Detect which cell encompasses the target text, then output its (X, Y) center coordinate. 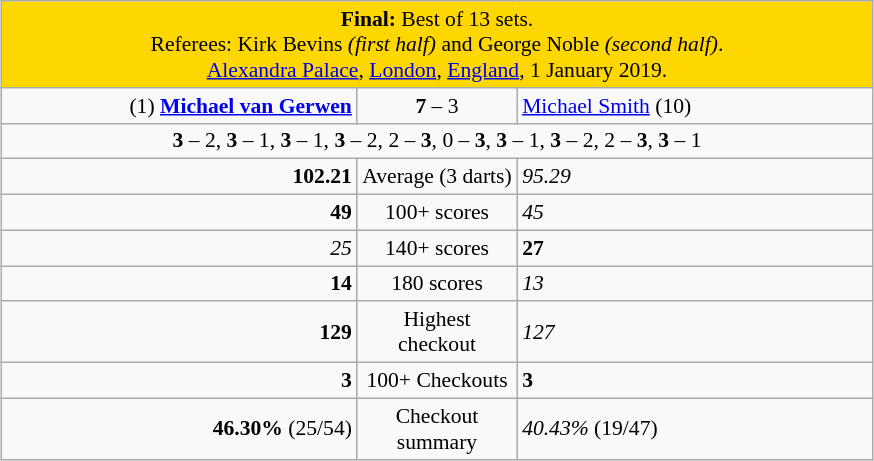
95.29 (694, 177)
46.30% (25/54) (180, 428)
100+ Checkouts (437, 381)
14 (180, 284)
27 (694, 248)
Michael Smith (10) (694, 106)
140+ scores (437, 248)
7 – 3 (437, 106)
49 (180, 213)
13 (694, 284)
Highest checkout (437, 332)
Average (3 darts) (437, 177)
127 (694, 332)
102.21 (180, 177)
129 (180, 332)
(1) Michael van Gerwen (180, 106)
100+ scores (437, 213)
25 (180, 248)
Checkout summary (437, 428)
45 (694, 213)
3 – 2, 3 – 1, 3 – 1, 3 – 2, 2 – 3, 0 – 3, 3 – 1, 3 – 2, 2 – 3, 3 – 1 (437, 141)
40.43% (19/47) (694, 428)
180 scores (437, 284)
Final: Best of 13 sets. Referees: Kirk Bevins (first half) and George Noble (second half).Alexandra Palace, London, England, 1 January 2019. (437, 44)
